Locate the cell with the specified text and output its [X, Y] center coordinate. 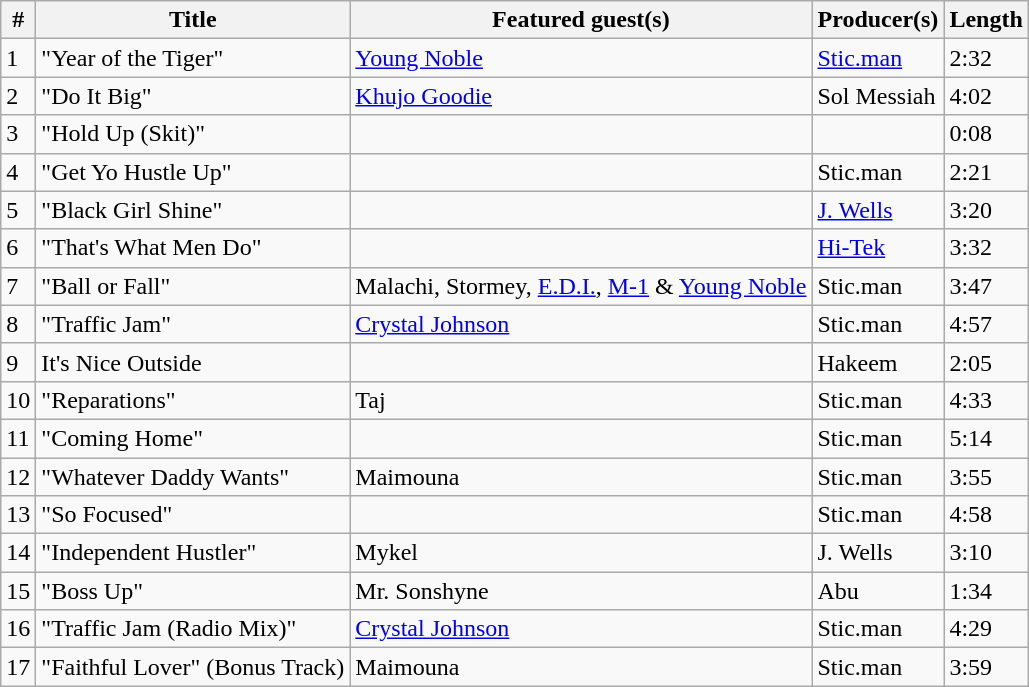
7 [18, 286]
Khujo Goodie [581, 96]
3:10 [986, 553]
4:58 [986, 515]
3:59 [986, 667]
2:05 [986, 362]
3:20 [986, 210]
1 [18, 58]
13 [18, 515]
12 [18, 477]
# [18, 20]
2 [18, 96]
"Hold Up (Skit)" [193, 134]
"Traffic Jam" [193, 324]
"So Focused" [193, 515]
Producer(s) [878, 20]
It's Nice Outside [193, 362]
"Traffic Jam (Radio Mix)" [193, 629]
"Coming Home" [193, 438]
17 [18, 667]
2:21 [986, 172]
9 [18, 362]
Malachi, Stormey, E.D.I., M-1 & Young Noble [581, 286]
"Whatever Daddy Wants" [193, 477]
3:32 [986, 248]
0:08 [986, 134]
"Faithful Lover" (Bonus Track) [193, 667]
"Do It Big" [193, 96]
2:32 [986, 58]
4:57 [986, 324]
"Year of the Tiger" [193, 58]
Sol Messiah [878, 96]
Mr. Sonshyne [581, 591]
11 [18, 438]
Young Noble [581, 58]
Title [193, 20]
Mykel [581, 553]
16 [18, 629]
"Black Girl Shine" [193, 210]
10 [18, 400]
4:29 [986, 629]
"Boss Up" [193, 591]
"Reparations" [193, 400]
"That's What Men Do" [193, 248]
Hakeem [878, 362]
1:34 [986, 591]
8 [18, 324]
4 [18, 172]
5:14 [986, 438]
4:02 [986, 96]
3:47 [986, 286]
"Ball or Fall" [193, 286]
4:33 [986, 400]
6 [18, 248]
14 [18, 553]
Featured guest(s) [581, 20]
Hi-Tek [878, 248]
"Independent Hustler" [193, 553]
"Get Yo Hustle Up" [193, 172]
Abu [878, 591]
3:55 [986, 477]
Taj [581, 400]
Length [986, 20]
3 [18, 134]
5 [18, 210]
15 [18, 591]
